Search for the cell housing the specified text and yield its (X, Y) center coordinate. 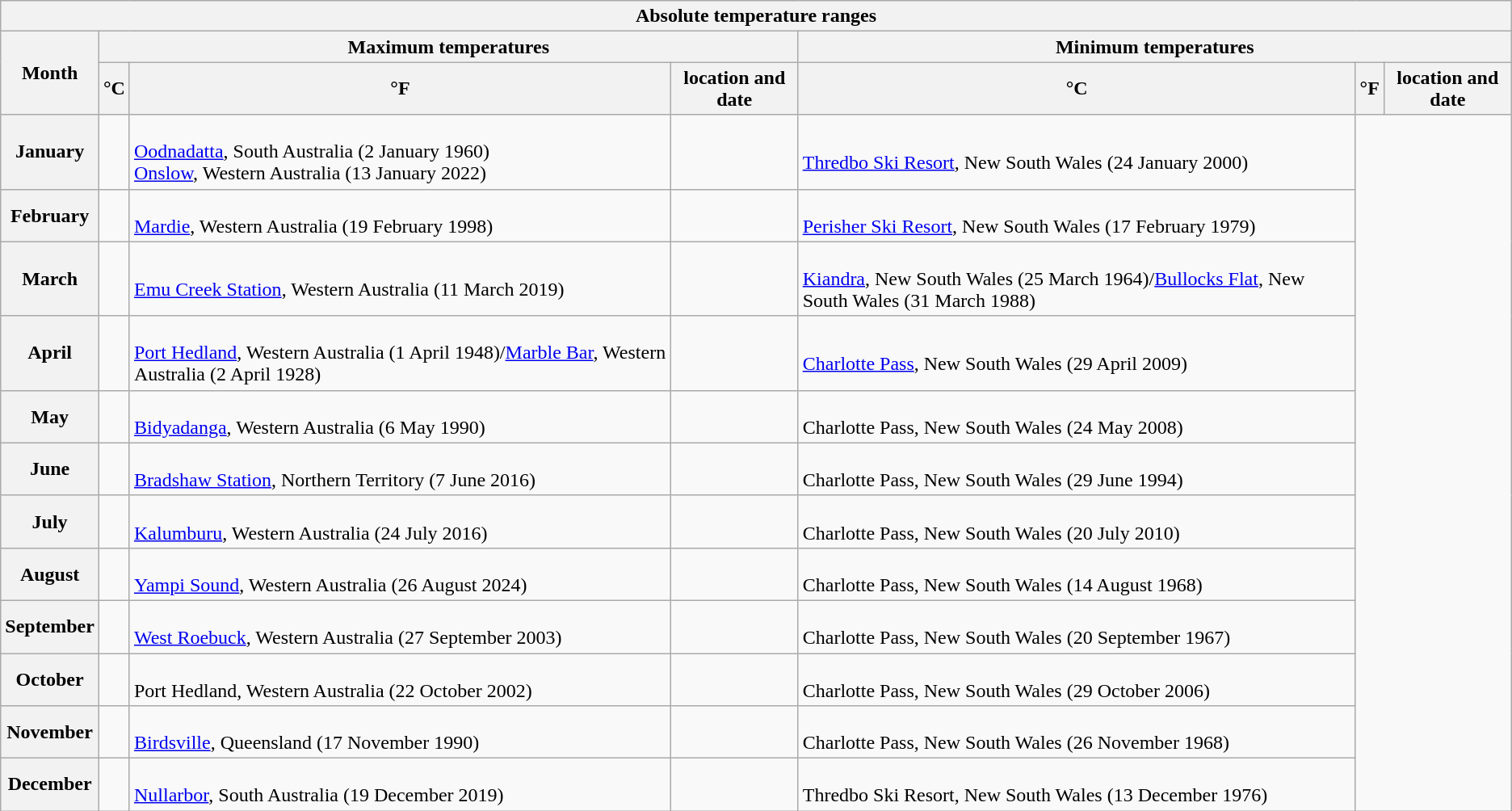
Charlotte Pass, New South Wales (20 July 2010) (1077, 522)
Thredbo Ski Resort, New South Wales (13 December 1976) (1077, 785)
March (50, 279)
Yampi Sound, Western Australia (26 August 2024) (400, 574)
Absolute temperature ranges (756, 16)
May (50, 417)
April (50, 353)
Maximum temperatures (448, 47)
West Roebuck, Western Australia (27 September 2003) (400, 627)
December (50, 785)
June (50, 469)
August (50, 574)
Charlotte Pass, New South Wales (29 June 1994) (1077, 469)
October (50, 679)
February (50, 215)
July (50, 522)
Port Hedland, Western Australia (22 October 2002) (400, 679)
Kiandra, New South Wales (25 March 1964)/Bullocks Flat, New South Wales (31 March 1988) (1077, 279)
Charlotte Pass, New South Wales (26 November 1968) (1077, 732)
Mardie, Western Australia (19 February 1998) (400, 215)
Month (50, 73)
Perisher Ski Resort, New South Wales (17 February 1979) (1077, 215)
September (50, 627)
Thredbo Ski Resort, New South Wales (24 January 2000) (1077, 152)
Port Hedland, Western Australia (1 April 1948)/Marble Bar, Western Australia (2 April 1928) (400, 353)
Charlotte Pass, New South Wales (29 October 2006) (1077, 679)
Bidyadanga, Western Australia (6 May 1990) (400, 417)
Charlotte Pass, New South Wales (24 May 2008) (1077, 417)
Bradshaw Station, Northern Territory (7 June 2016) (400, 469)
Charlotte Pass, New South Wales (14 August 1968) (1077, 574)
Minimum temperatures (1155, 47)
Kalumburu, Western Australia (24 July 2016) (400, 522)
Oodnadatta, South Australia (2 January 1960) Onslow, Western Australia (13 January 2022) (400, 152)
November (50, 732)
Emu Creek Station, Western Australia (11 March 2019) (400, 279)
January (50, 152)
Charlotte Pass, New South Wales (20 September 1967) (1077, 627)
Birdsville, Queensland (17 November 1990) (400, 732)
Charlotte Pass, New South Wales (29 April 2009) (1077, 353)
Nullarbor, South Australia (19 December 2019) (400, 785)
